Detect which cell encompasses the target text, then output its (x, y) center coordinate. 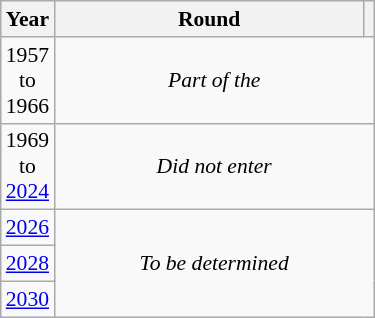
Part of the (214, 80)
2028 (28, 264)
Year (28, 19)
2026 (28, 228)
Did not enter (214, 166)
2030 (28, 299)
1957to1966 (28, 80)
To be determined (214, 264)
Round (209, 19)
1969to2024 (28, 166)
